Extract the [X, Y] coordinate from the center of the cell holding the provided text.  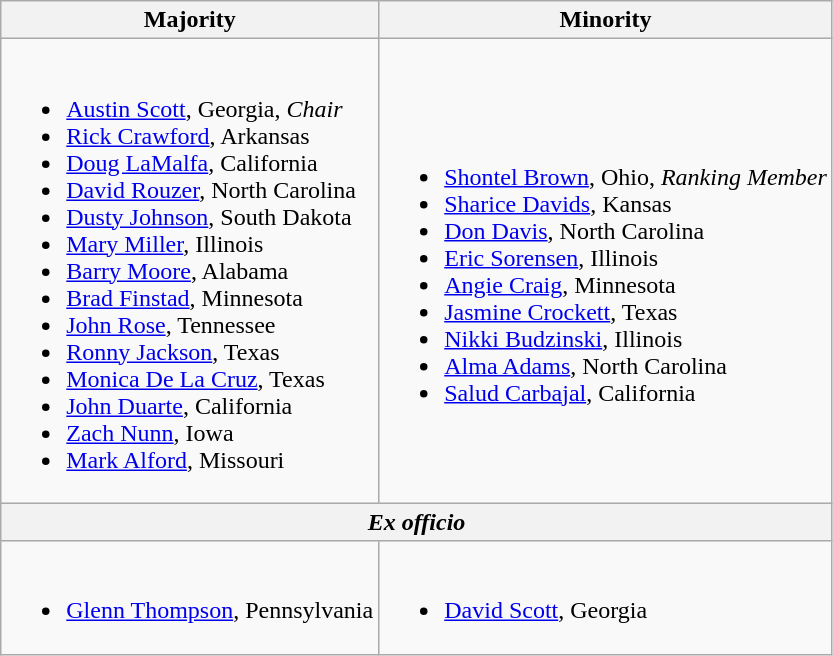
Ex officio [417, 522]
David Scott, Georgia [606, 598]
Glenn Thompson, Pennsylvania [190, 598]
Minority [606, 20]
Majority [190, 20]
